Determine the (x, y) coordinate at the center of the cell enclosing the given text.  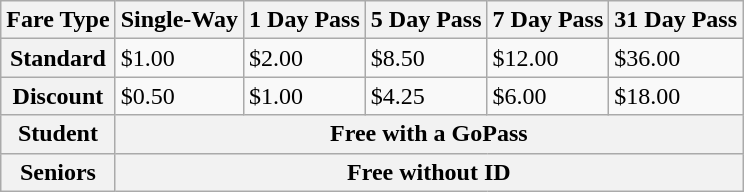
Student (58, 134)
7 Day Pass (548, 20)
$36.00 (676, 58)
Discount (58, 96)
$4.25 (426, 96)
Free without ID (428, 172)
31 Day Pass (676, 20)
$0.50 (179, 96)
5 Day Pass (426, 20)
Standard (58, 58)
$18.00 (676, 96)
Fare Type (58, 20)
Single-Way (179, 20)
$6.00 (548, 96)
$12.00 (548, 58)
Free with a GoPass (428, 134)
$2.00 (305, 58)
$8.50 (426, 58)
1 Day Pass (305, 20)
Seniors (58, 172)
